From the cell containing the given text, extract its center point as (x, y) coordinate. 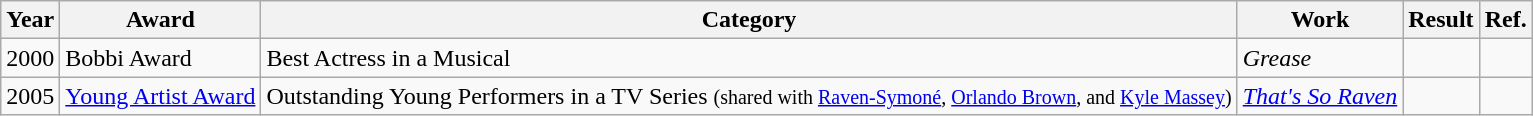
Bobbi Award (160, 58)
Award (160, 20)
Work (1320, 20)
Category (749, 20)
That's So Raven (1320, 96)
Result (1441, 20)
2000 (30, 58)
Ref. (1506, 20)
Best Actress in a Musical (749, 58)
Outstanding Young Performers in a TV Series (shared with Raven-Symoné, Orlando Brown, and Kyle Massey) (749, 96)
Year (30, 20)
2005 (30, 96)
Grease (1320, 58)
Young Artist Award (160, 96)
